Find where the given text appears and provide that cell's center as (x, y) coordinate. 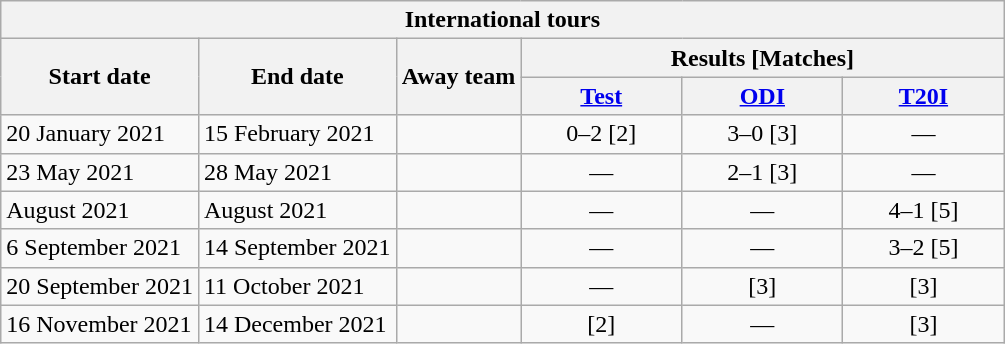
End date (297, 77)
3–2 [5] (924, 248)
[2] (602, 324)
11 October 2021 (297, 286)
4–1 [5] (924, 210)
6 September 2021 (100, 248)
International tours (502, 20)
20 January 2021 (100, 134)
14 September 2021 (297, 248)
3–0 [3] (762, 134)
2–1 [3] (762, 172)
14 December 2021 (297, 324)
20 September 2021 (100, 286)
Start date (100, 77)
16 November 2021 (100, 324)
15 February 2021 (297, 134)
T20I (924, 96)
ODI (762, 96)
Results [Matches] (762, 58)
0–2 [2] (602, 134)
Test (602, 96)
23 May 2021 (100, 172)
Away team (458, 77)
28 May 2021 (297, 172)
